Output the (X, Y) coordinate of the center of the cell containing the given text.  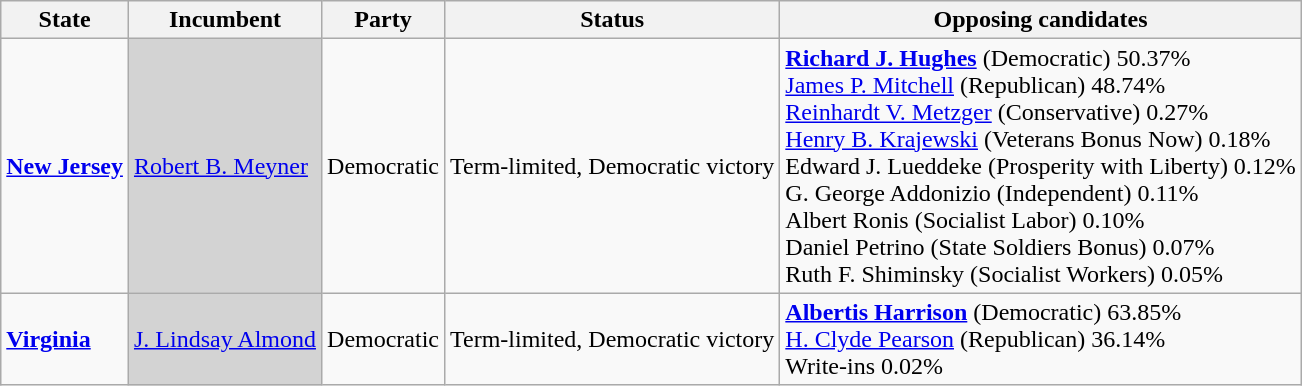
State (65, 20)
Albertis Harrison (Democratic) 63.85% H. Clyde Pearson (Republican) 36.14% Write-ins 0.02% (1041, 339)
Virginia (65, 339)
Robert B. Meyner (224, 166)
Opposing candidates (1041, 20)
Status (612, 20)
J. Lindsay Almond (224, 339)
New Jersey (65, 166)
Party (384, 20)
Incumbent (224, 20)
